Return [x, y] of the center of cell containing provided text 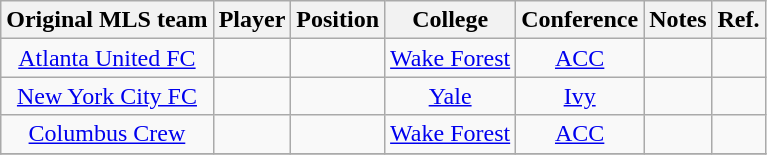
Ivy [580, 96]
College [450, 20]
Yale [450, 96]
Player [252, 20]
Ref. [738, 20]
Columbus Crew [107, 134]
Conference [580, 20]
Notes [678, 20]
Atlanta United FC [107, 58]
Original MLS team [107, 20]
New York City FC [107, 96]
Position [338, 20]
